Locate the cell with the specified text and output its (x, y) center coordinate. 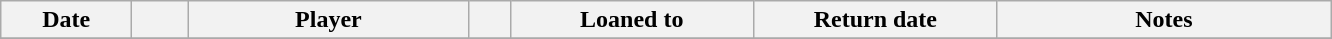
Player (328, 20)
Notes (1164, 20)
Date (66, 20)
Return date (876, 20)
Loaned to (632, 20)
